Return the (X, Y) coordinate for the center point of the cell that contains the specified text.  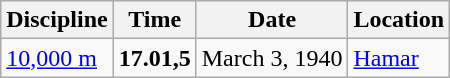
10,000 m (57, 58)
March 3, 1940 (272, 58)
Date (272, 20)
Location (399, 20)
Hamar (399, 58)
Time (154, 20)
17.01,5 (154, 58)
Discipline (57, 20)
